Determine the [x, y] coordinate at the center of the cell enclosing the given text.  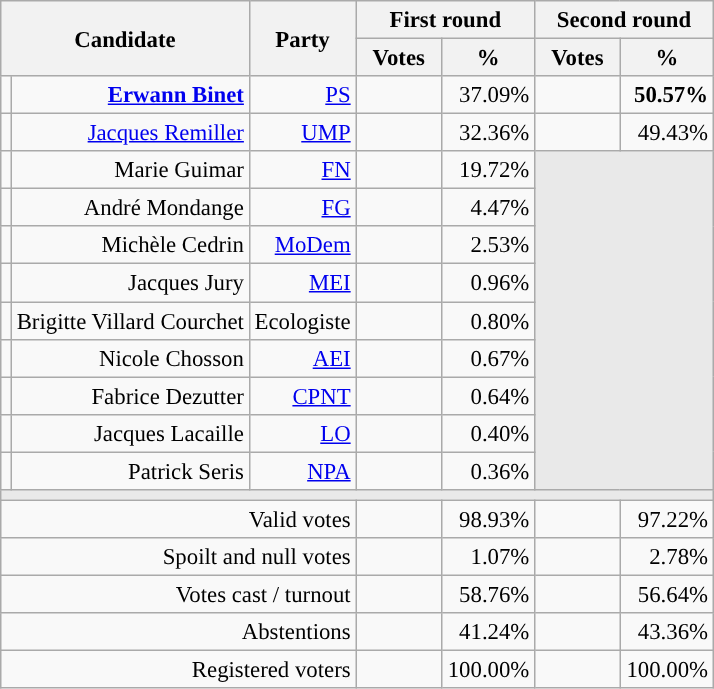
Marie Guimar [130, 170]
FG [302, 208]
41.24% [488, 632]
49.43% [666, 133]
0.64% [488, 396]
Fabrice Dezutter [130, 396]
Jacques Jury [130, 283]
0.80% [488, 321]
43.36% [666, 632]
2.53% [488, 245]
Registered voters [178, 670]
UMP [302, 133]
1.07% [488, 557]
50.57% [666, 95]
Votes cast / turnout [178, 594]
First round [446, 20]
Erwann Binet [130, 95]
AEI [302, 358]
MoDem [302, 245]
4.47% [488, 208]
2.78% [666, 557]
Party [302, 38]
58.76% [488, 594]
98.93% [488, 519]
56.64% [666, 594]
0.40% [488, 433]
NPA [302, 471]
PS [302, 95]
97.22% [666, 519]
André Mondange [130, 208]
32.36% [488, 133]
Brigitte Villard Courchet [130, 321]
MEI [302, 283]
LO [302, 433]
Valid votes [178, 519]
Candidate [125, 38]
37.09% [488, 95]
Jacques Lacaille [130, 433]
Ecologiste [302, 321]
0.36% [488, 471]
Patrick Seris [130, 471]
0.67% [488, 358]
FN [302, 170]
CPNT [302, 396]
Second round [624, 20]
Jacques Remiller [130, 133]
Michèle Cedrin [130, 245]
Nicole Chosson [130, 358]
Spoilt and null votes [178, 557]
19.72% [488, 170]
Abstentions [178, 632]
0.96% [488, 283]
